Pinpoint the cell where the given text exists, returning its (x, y) midpoint coordinate. 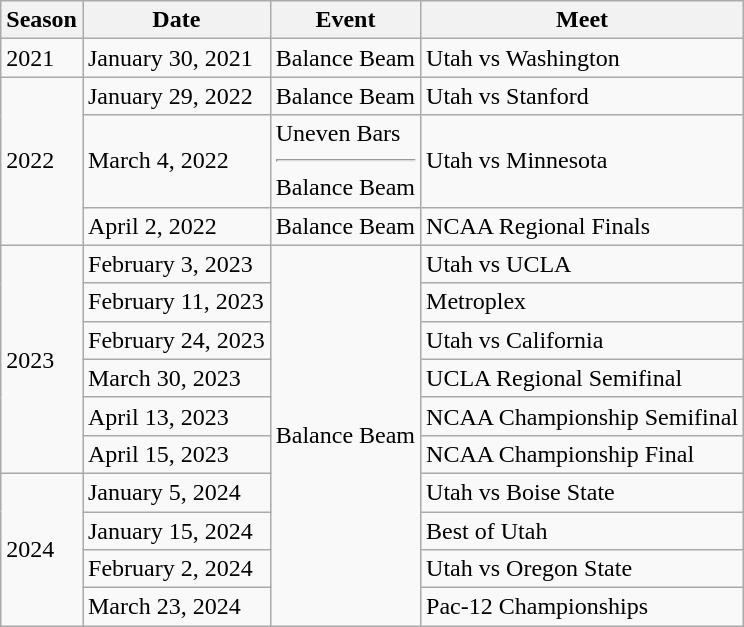
January 5, 2024 (176, 492)
April 2, 2022 (176, 226)
2024 (42, 549)
Utah vs Boise State (582, 492)
Utah vs UCLA (582, 264)
Utah vs Stanford (582, 96)
Pac-12 Championships (582, 607)
March 23, 2024 (176, 607)
Utah vs Minnesota (582, 161)
February 3, 2023 (176, 264)
January 15, 2024 (176, 531)
March 4, 2022 (176, 161)
NCAA Championship Final (582, 454)
April 13, 2023 (176, 416)
UCLA Regional Semifinal (582, 378)
Season (42, 20)
Date (176, 20)
February 2, 2024 (176, 569)
Utah vs California (582, 340)
March 30, 2023 (176, 378)
2021 (42, 58)
January 29, 2022 (176, 96)
Utah vs Washington (582, 58)
NCAA Championship Semifinal (582, 416)
February 11, 2023 (176, 302)
Event (345, 20)
Uneven BarsBalance Beam (345, 161)
2022 (42, 161)
April 15, 2023 (176, 454)
Best of Utah (582, 531)
2023 (42, 359)
Meet (582, 20)
Utah vs Oregon State (582, 569)
NCAA Regional Finals (582, 226)
Metroplex (582, 302)
January 30, 2021 (176, 58)
February 24, 2023 (176, 340)
